From the cell containing the given text, extract its center point as (X, Y) coordinate. 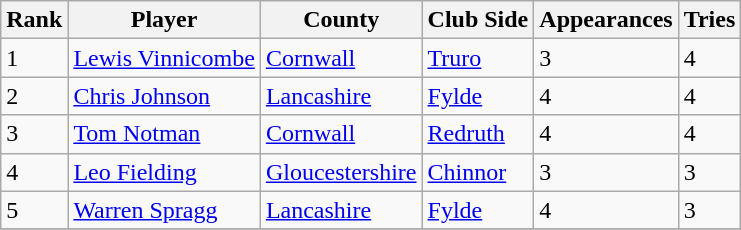
Tries (710, 20)
Tom Notman (164, 134)
Truro (478, 58)
Gloucestershire (341, 172)
Leo Fielding (164, 172)
Player (164, 20)
Warren Spragg (164, 210)
Lewis Vinnicombe (164, 58)
5 (34, 210)
Rank (34, 20)
Appearances (606, 20)
2 (34, 96)
Chinnor (478, 172)
Redruth (478, 134)
1 (34, 58)
Chris Johnson (164, 96)
County (341, 20)
Club Side (478, 20)
